Output the (X, Y) coordinate of the center of the cell containing the given text.  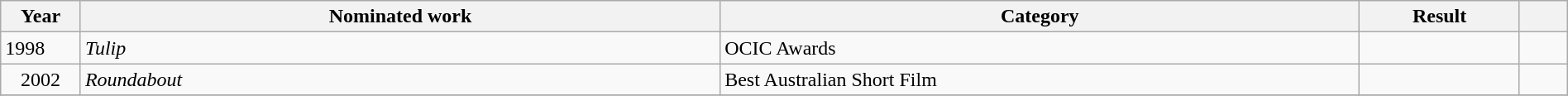
Nominated work (400, 17)
Category (1040, 17)
Roundabout (400, 79)
Tulip (400, 48)
OCIC Awards (1040, 48)
2002 (41, 79)
1998 (41, 48)
Best Australian Short Film (1040, 79)
Result (1439, 17)
Year (41, 17)
